Return [X, Y] of the center of cell containing provided text 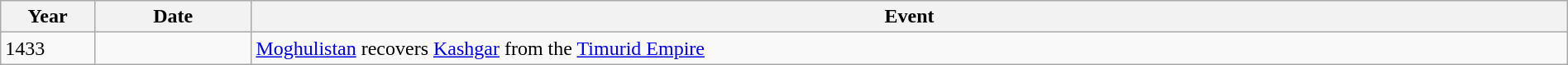
1433 [48, 48]
Year [48, 17]
Event [910, 17]
Moghulistan recovers Kashgar from the Timurid Empire [910, 48]
Date [172, 17]
